Determine the (X, Y) coordinate at the center of the cell enclosing the given text.  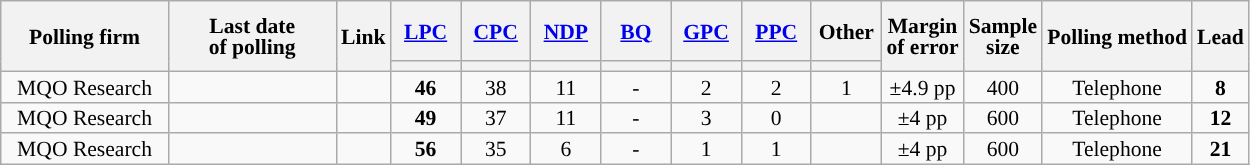
Lead (1220, 36)
CPC (496, 31)
400 (1003, 86)
Last dateof polling (252, 36)
Samplesize (1003, 36)
±4.9 pp (922, 86)
Marginof error (922, 36)
Other (846, 31)
0 (776, 118)
Link (364, 36)
37 (496, 118)
Polling method (1117, 36)
21 (1220, 150)
PPC (776, 31)
12 (1220, 118)
LPC (426, 31)
NDP (566, 31)
GPC (706, 31)
6 (566, 150)
BQ (636, 31)
56 (426, 150)
35 (496, 150)
3 (706, 118)
38 (496, 86)
Polling firm (85, 36)
8 (1220, 86)
49 (426, 118)
46 (426, 86)
